Provide the [x, y] coordinate of the cell's center where the given text is located.  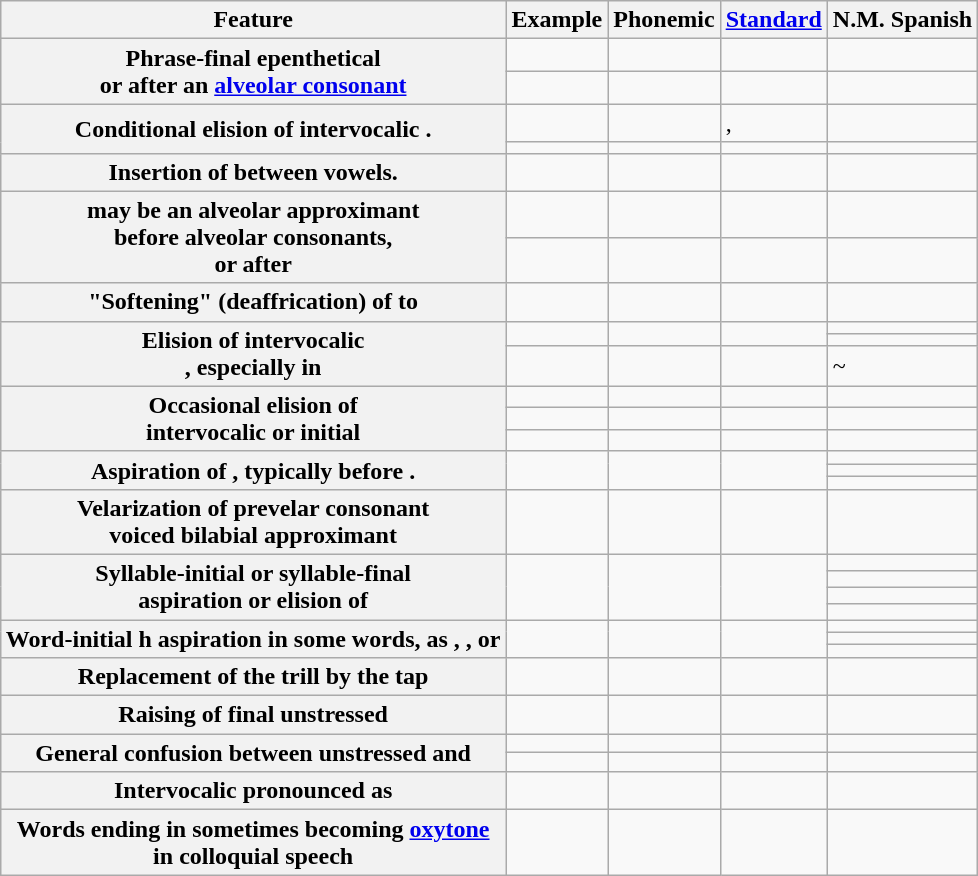
General confusion between unstressed and [253, 753]
Replacement of the trill by the tap [253, 677]
Feature [253, 20]
Standard [774, 20]
Intervocalic pronounced as [253, 791]
Occasional elision ofintervocalic or initial [253, 418]
Words ending in sometimes becoming oxytone in colloquial speech [253, 842]
Syllable-initial or syllable-finalaspiration or elision of [253, 586]
Word-initial h aspiration in some words, as , , or [253, 639]
Phrase-final epenthetical or after an alveolar consonant [253, 72]
Insertion of between vowels. [253, 172]
Phonemic [664, 20]
Elision of intervocalic , especially in [253, 354]
may be an alveolar approximant before alveolar consonants,or after [253, 237]
, [774, 123]
Conditional elision of intervocalic . [253, 128]
Example [557, 20]
"Softening" (deaffrication) of to [253, 302]
Raising of final unstressed [253, 715]
~ [902, 366]
N.M. Spanish [902, 20]
Aspiration of , typically before . [253, 470]
Velarization of prevelar consonant voiced bilabial approximant [253, 522]
